Scan for the cell matching the given text and deliver its (X, Y) coordinate at center. 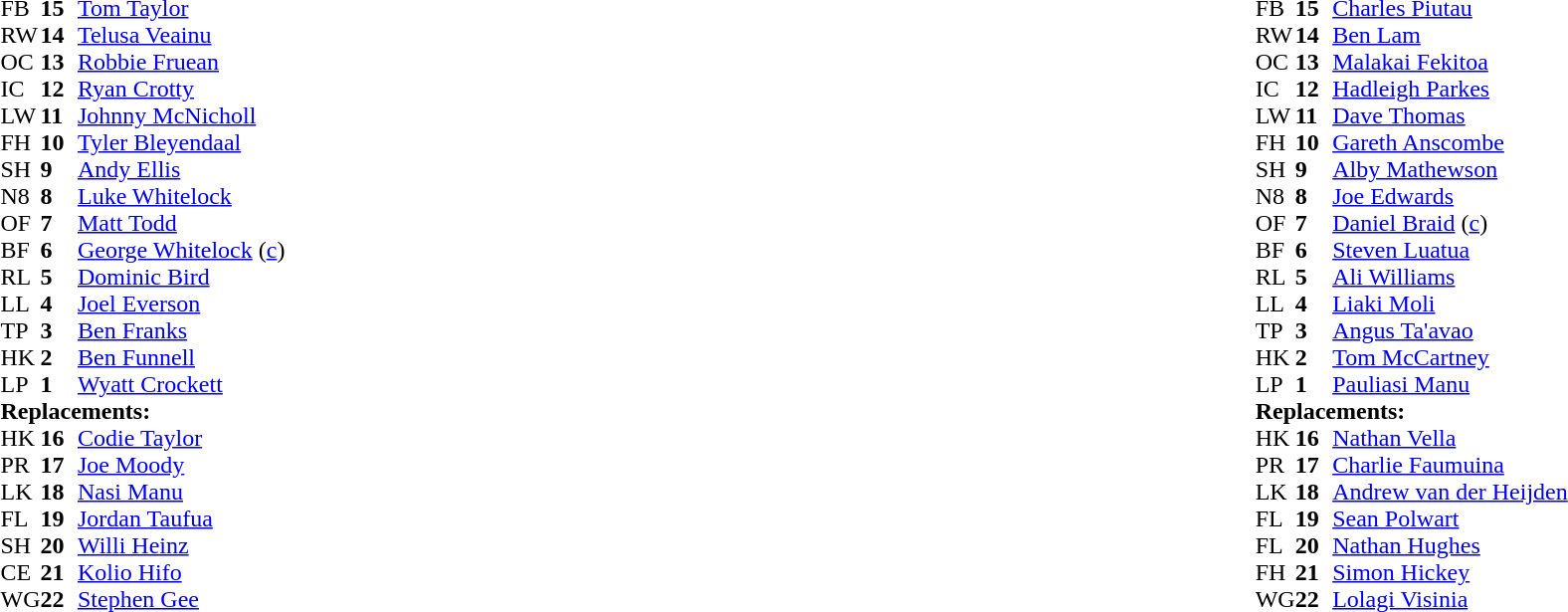
Johnny McNicholl (181, 115)
Dominic Bird (181, 277)
Robbie Fruean (181, 62)
Simon Hickey (1451, 573)
Lolagi Visinia (1451, 599)
Pauliasi Manu (1451, 384)
Liaki Moli (1451, 305)
Joel Everson (181, 305)
Joe Edwards (1451, 197)
Luke Whitelock (181, 197)
Charlie Faumuina (1451, 466)
Jordan Taufua (181, 519)
Wyatt Crockett (181, 384)
Tyler Bleyendaal (181, 143)
CE (20, 573)
Andy Ellis (181, 169)
Kolio Hifo (181, 573)
Ryan Crotty (181, 90)
Andrew van der Heijden (1451, 492)
Ben Franks (181, 330)
Ben Funnell (181, 358)
Nathan Vella (1451, 438)
Codie Taylor (181, 438)
Sean Polwart (1451, 519)
Angus Ta'avao (1451, 330)
Ben Lam (1451, 36)
Willi Heinz (181, 545)
Stephen Gee (181, 599)
Ali Williams (1451, 277)
Nathan Hughes (1451, 545)
Joe Moody (181, 466)
Steven Luatua (1451, 251)
Daniel Braid (c) (1451, 223)
Dave Thomas (1451, 115)
Tom McCartney (1451, 358)
Hadleigh Parkes (1451, 90)
George Whitelock (c) (181, 251)
Alby Mathewson (1451, 169)
Gareth Anscombe (1451, 143)
Malakai Fekitoa (1451, 62)
Nasi Manu (181, 492)
Matt Todd (181, 223)
Telusa Veainu (181, 36)
